Pinpoint the cell where the given text exists, returning its (X, Y) midpoint coordinate. 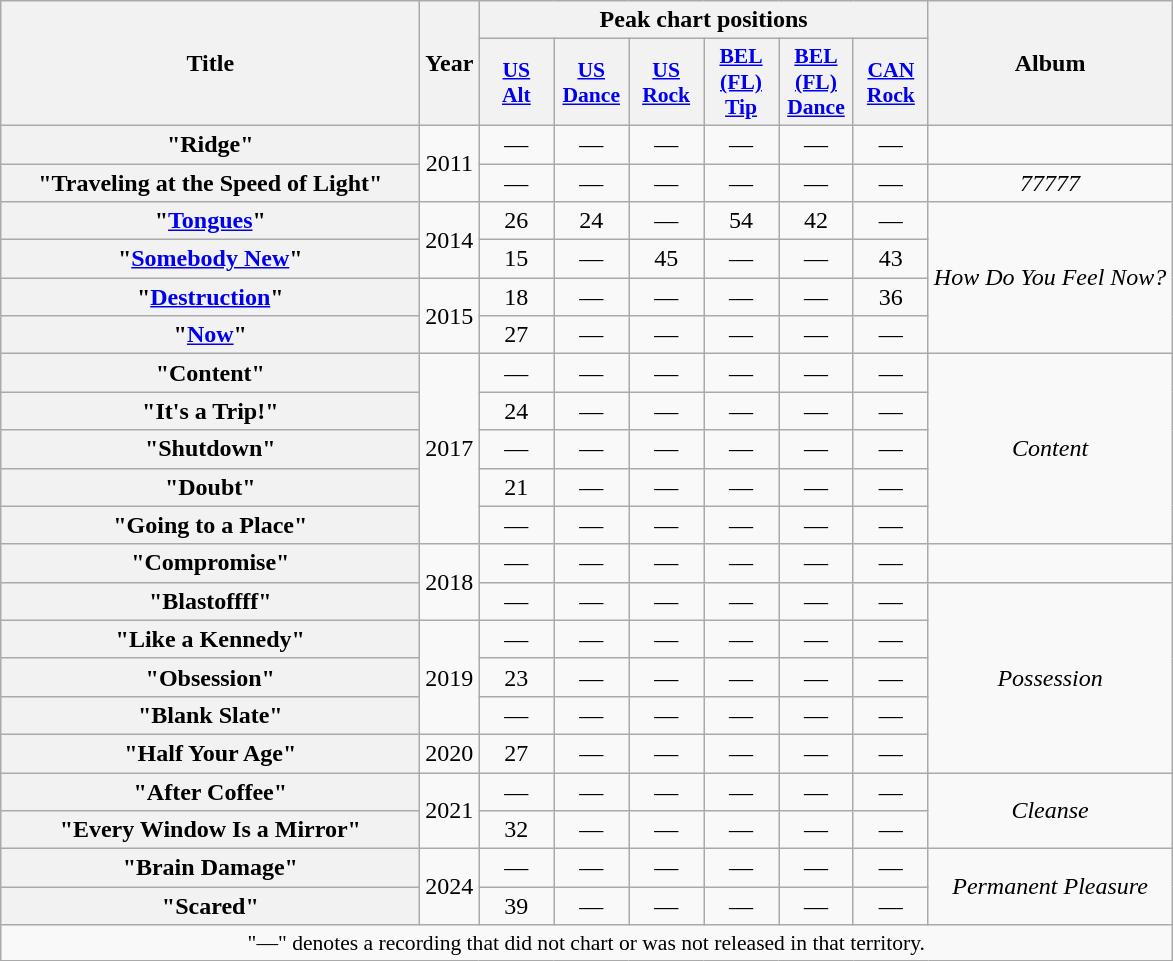
"Somebody New" (210, 259)
36 (890, 297)
Peak chart positions (704, 20)
"After Coffee" (210, 791)
"Brain Damage" (210, 868)
"Content" (210, 373)
"Blank Slate" (210, 715)
Year (450, 64)
BEL(FL)Tip (742, 82)
2015 (450, 316)
"Doubt" (210, 487)
"Ridge" (210, 144)
"Like a Kennedy" (210, 639)
2018 (450, 582)
"Going to a Place" (210, 525)
26 (516, 221)
"Now" (210, 335)
21 (516, 487)
2011 (450, 163)
"Obsession" (210, 677)
"Blastoffff" (210, 601)
54 (742, 221)
77777 (1050, 183)
BEL(FL)Dance (816, 82)
Title (210, 64)
45 (666, 259)
"It's a Trip!" (210, 411)
2020 (450, 753)
CANRock (890, 82)
"Half Your Age" (210, 753)
Album (1050, 64)
2019 (450, 677)
Content (1050, 449)
Possession (1050, 677)
"Compromise" (210, 563)
2024 (450, 887)
42 (816, 221)
2017 (450, 449)
23 (516, 677)
Permanent Pleasure (1050, 887)
"Destruction" (210, 297)
2021 (450, 810)
39 (516, 906)
2014 (450, 240)
Cleanse (1050, 810)
18 (516, 297)
"Every Window Is a Mirror" (210, 830)
"Tongues" (210, 221)
"—" denotes a recording that did not chart or was not released in that territory. (586, 943)
32 (516, 830)
"Scared" (210, 906)
"Shutdown" (210, 449)
43 (890, 259)
"Traveling at the Speed of Light" (210, 183)
USRock (666, 82)
USAlt (516, 82)
USDance (592, 82)
15 (516, 259)
How Do You Feel Now? (1050, 278)
